Detect which cell encompasses the target text, then output its (x, y) center coordinate. 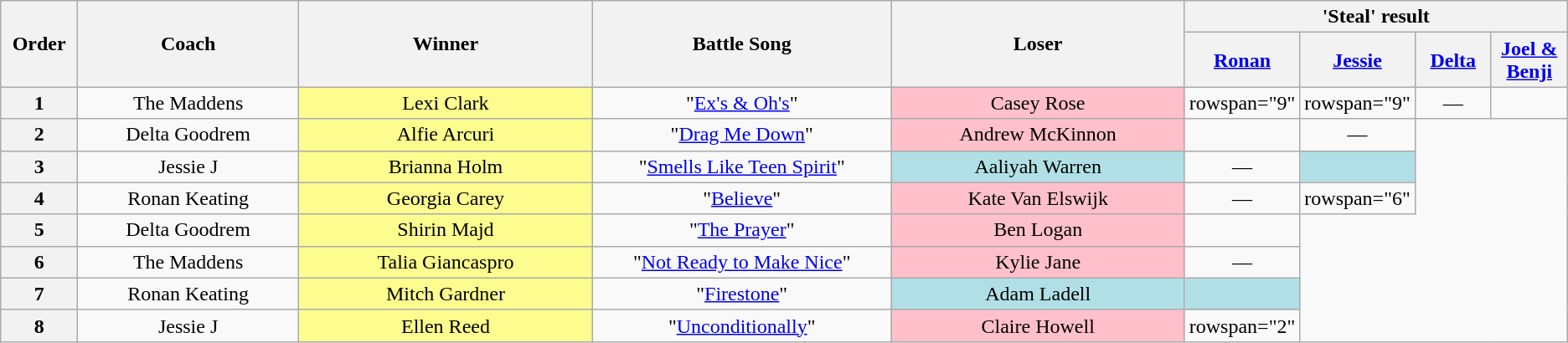
Ronan (1242, 60)
3 (39, 166)
Brianna Holm (446, 166)
"The Prayer" (742, 230)
Ellen Reed (446, 325)
Adam Ladell (1038, 294)
Kate Van Elswijk (1038, 198)
Aaliyah Warren (1038, 166)
rowspan="6" (1358, 198)
"Ex's & Oh's" (742, 103)
Mitch Gardner (446, 294)
Joel & Benji (1529, 60)
rowspan="2" (1242, 325)
Order (39, 44)
'Steal' result (1375, 17)
8 (39, 325)
5 (39, 230)
Ben Logan (1038, 230)
"Believe" (742, 198)
Andrew McKinnon (1038, 135)
Kylie Jane (1038, 262)
"Smells Like Teen Spirit" (742, 166)
6 (39, 262)
4 (39, 198)
Jessie (1358, 60)
Talia Giancaspro (446, 262)
"Unconditionally" (742, 325)
Coach (188, 44)
Georgia Carey (446, 198)
Battle Song (742, 44)
Loser (1038, 44)
2 (39, 135)
Lexi Clark (446, 103)
Alfie Arcuri (446, 135)
Casey Rose (1038, 103)
Shirin Majd (446, 230)
"Not Ready to Make Nice" (742, 262)
Delta (1452, 60)
7 (39, 294)
"Firestone" (742, 294)
1 (39, 103)
Winner (446, 44)
"Drag Me Down" (742, 135)
Claire Howell (1038, 325)
